Detect which cell encompasses the target text, then output its [X, Y] center coordinate. 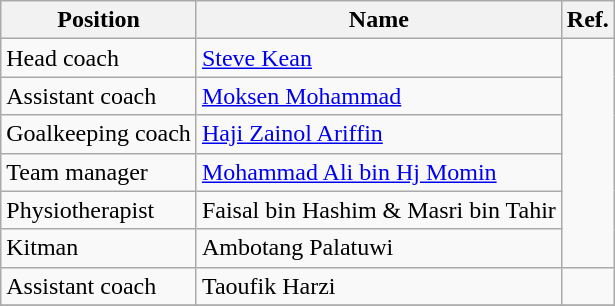
Taoufik Harzi [378, 286]
Haji Zainol Ariffin [378, 134]
Physiotherapist [99, 210]
Position [99, 20]
Mohammad Ali bin Hj Momin [378, 172]
Name [378, 20]
Ref. [588, 20]
Moksen Mohammad [378, 96]
Head coach [99, 58]
Team manager [99, 172]
Ambotang Palatuwi [378, 248]
Steve Kean [378, 58]
Goalkeeping coach [99, 134]
Kitman [99, 248]
Faisal bin Hashim & Masri bin Tahir [378, 210]
